Return the [x, y] coordinate for the center point of the cell that contains the specified text.  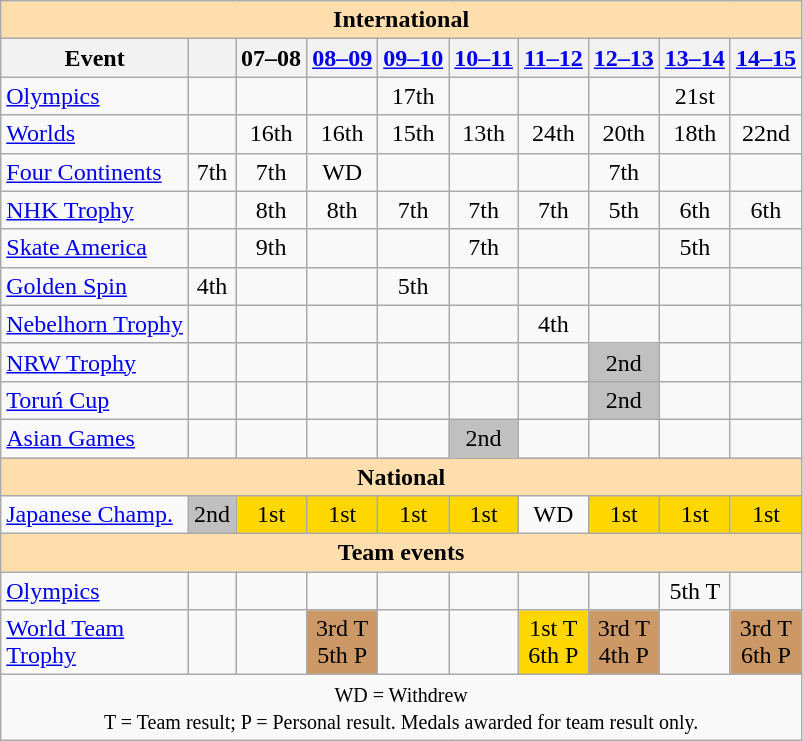
08–09 [342, 58]
13th [484, 134]
Event [95, 58]
9th [272, 248]
18th [694, 134]
Toruń Cup [95, 400]
3rd T 6th P [766, 642]
World TeamTrophy [95, 642]
NHK Trophy [95, 210]
Team events [402, 553]
1st T 6th P [553, 642]
Asian Games [95, 438]
WD = Withdrew T = Team result; P = Personal result. Medals awarded for team result only. [402, 708]
21st [694, 96]
National [402, 477]
17th [414, 96]
Four Continents [95, 172]
International [402, 20]
Skate America [95, 248]
20th [624, 134]
11–12 [553, 58]
14–15 [766, 58]
13–14 [694, 58]
3rd T 5th P [342, 642]
10–11 [484, 58]
07–08 [272, 58]
24th [553, 134]
NRW Trophy [95, 362]
5th T [694, 591]
Japanese Champ. [95, 515]
Nebelhorn Trophy [95, 324]
Golden Spin [95, 286]
09–10 [414, 58]
3rd T 4th P [624, 642]
22nd [766, 134]
15th [414, 134]
Worlds [95, 134]
12–13 [624, 58]
